Return [x, y] of the center of cell containing provided text 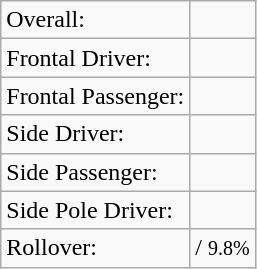
Side Passenger: [96, 172]
Side Driver: [96, 134]
Frontal Passenger: [96, 96]
/ 9.8% [222, 248]
Rollover: [96, 248]
Frontal Driver: [96, 58]
Overall: [96, 20]
Side Pole Driver: [96, 210]
